Identify which cell holds the provided text, then report its (x, y) central coordinate. 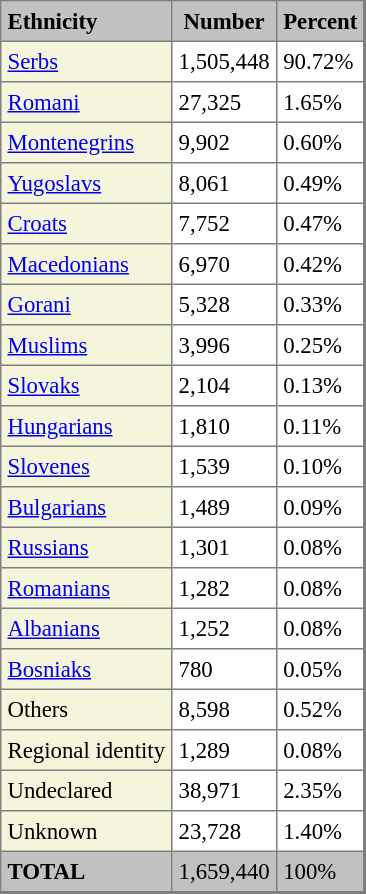
Slovaks (86, 385)
1,282 (224, 588)
Montenegrins (86, 142)
0.33% (320, 304)
Percent (320, 21)
Russians (86, 547)
780 (224, 669)
1,659,440 (224, 872)
2,104 (224, 385)
90.72% (320, 61)
7,752 (224, 223)
Slovenes (86, 466)
1,810 (224, 426)
0.42% (320, 264)
Ethnicity (86, 21)
Number (224, 21)
Albanians (86, 628)
0.10% (320, 466)
Croats (86, 223)
Romani (86, 102)
Undeclared (86, 790)
Romanians (86, 588)
100% (320, 872)
3,996 (224, 345)
Bosniaks (86, 669)
9,902 (224, 142)
Muslims (86, 345)
Yugoslavs (86, 183)
1.65% (320, 102)
1,252 (224, 628)
0.60% (320, 142)
Bulgarians (86, 507)
Serbs (86, 61)
0.09% (320, 507)
2.35% (320, 790)
Unknown (86, 831)
Others (86, 709)
1,539 (224, 466)
1,489 (224, 507)
8,598 (224, 709)
27,325 (224, 102)
Regional identity (86, 750)
0.47% (320, 223)
Hungarians (86, 426)
23,728 (224, 831)
0.05% (320, 669)
5,328 (224, 304)
1,301 (224, 547)
1,505,448 (224, 61)
0.49% (320, 183)
0.52% (320, 709)
0.25% (320, 345)
38,971 (224, 790)
8,061 (224, 183)
Gorani (86, 304)
Macedonians (86, 264)
1,289 (224, 750)
1.40% (320, 831)
0.13% (320, 385)
6,970 (224, 264)
TOTAL (86, 872)
0.11% (320, 426)
